Identify which cell holds the provided text, then report its [x, y] central coordinate. 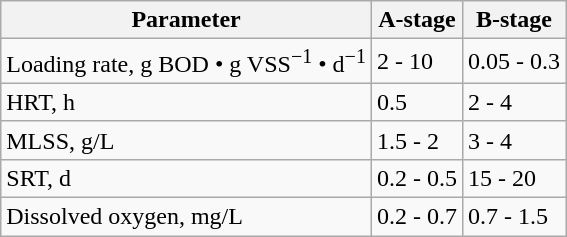
MLSS, g/L [186, 140]
1.5 - 2 [416, 140]
0.5 [416, 102]
0.2 - 0.5 [416, 178]
Parameter [186, 20]
15 - 20 [514, 178]
2 - 4 [514, 102]
3 - 4 [514, 140]
0.05 - 0.3 [514, 62]
Dissolved oxygen, mg/L [186, 217]
B-stage [514, 20]
SRT, d [186, 178]
0.7 - 1.5 [514, 217]
0.2 - 0.7 [416, 217]
A-stage [416, 20]
2 - 10 [416, 62]
HRT, h [186, 102]
Loading rate, g BOD • g VSS−1 • d−1 [186, 62]
